Detect which cell encompasses the target text, then output its [x, y] center coordinate. 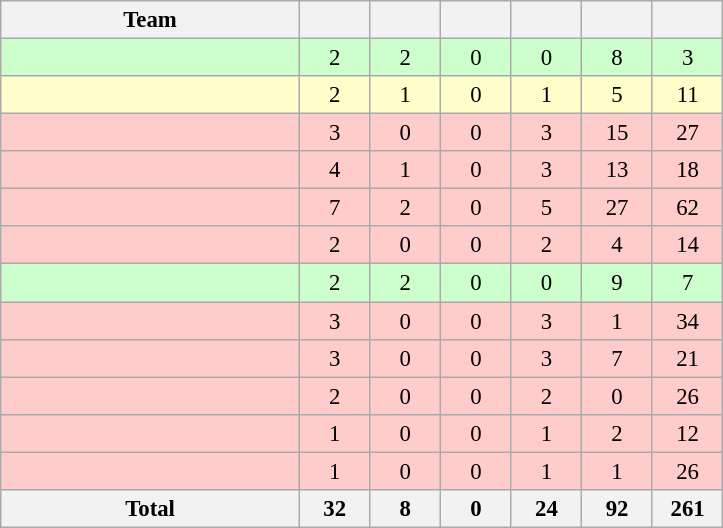
9 [618, 283]
18 [688, 170]
Team [150, 20]
62 [688, 208]
34 [688, 321]
92 [618, 509]
13 [618, 170]
11 [688, 95]
24 [546, 509]
Total [150, 509]
14 [688, 245]
32 [334, 509]
15 [618, 133]
12 [688, 433]
261 [688, 509]
21 [688, 358]
